Scan for the cell matching the given text and deliver its [x, y] coordinate at center. 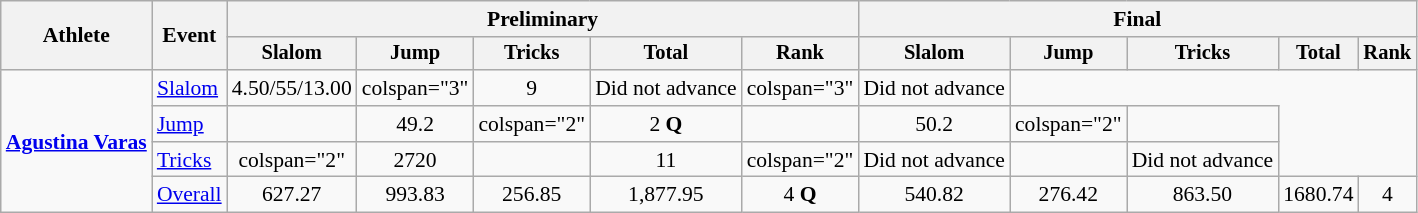
Final [1137, 19]
11 [666, 160]
Athlete [76, 36]
9 [532, 88]
Preliminary [543, 19]
Overall [190, 195]
993.83 [416, 195]
863.50 [1203, 195]
256.85 [532, 195]
2 Q [666, 124]
50.2 [934, 124]
627.27 [292, 195]
1,877.95 [666, 195]
540.82 [934, 195]
2720 [416, 160]
4.50/55/13.00 [292, 88]
49.2 [416, 124]
276.42 [1068, 195]
1680.74 [1318, 195]
4 Q [800, 195]
Event [190, 36]
Agustina Varas [76, 141]
4 [1388, 195]
